From the cell containing the given text, extract its center point as (X, Y) coordinate. 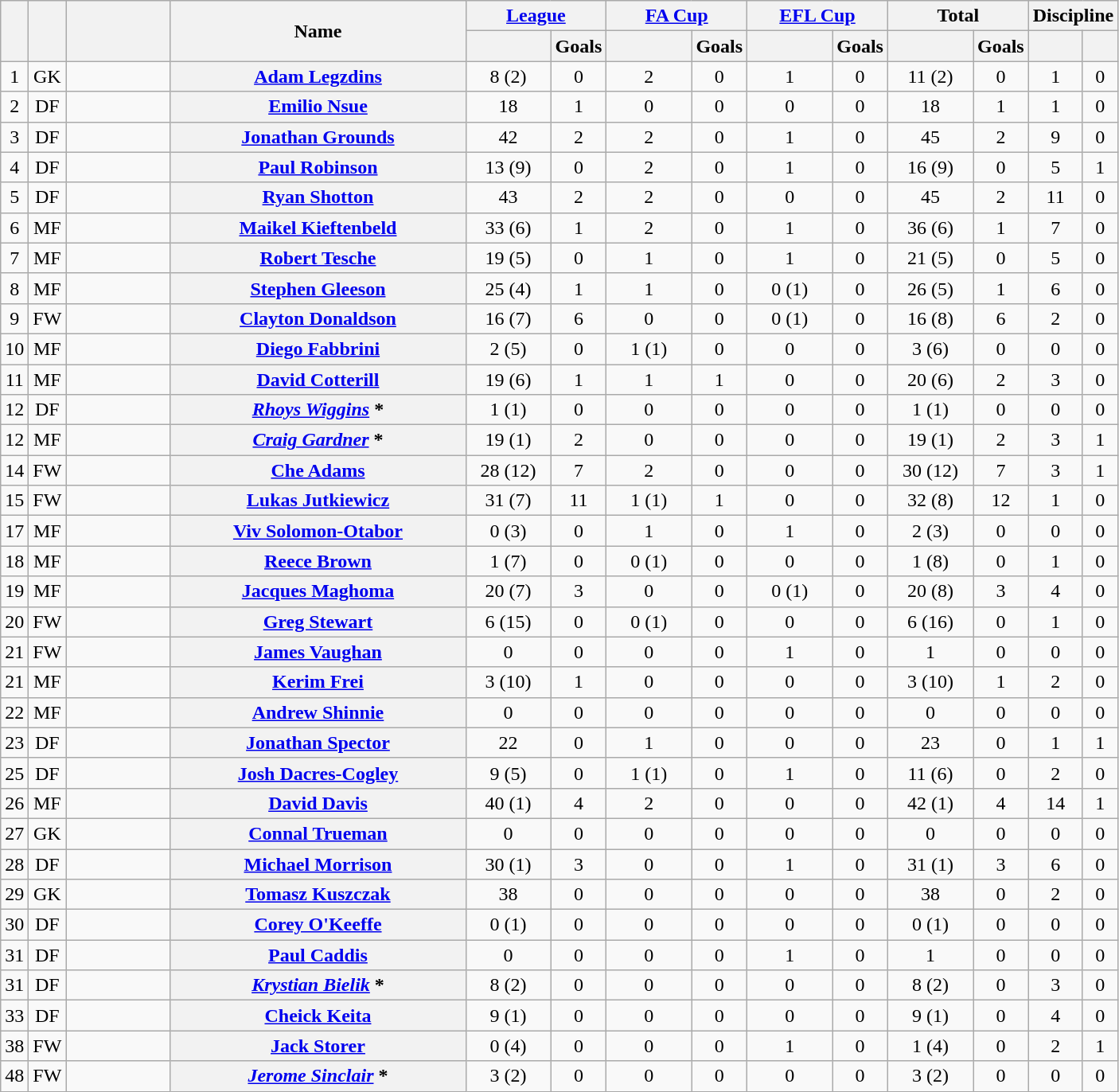
42 (1) (930, 803)
11 (2) (930, 76)
Paul Robinson (318, 167)
33 (14, 1016)
Craig Gardner * (318, 440)
16 (9) (930, 167)
Name (318, 31)
2 (5) (508, 349)
30 (1) (508, 864)
32 (8) (930, 501)
36 (6) (930, 228)
0 (4) (508, 1046)
20 (14, 622)
Clayton Donaldson (318, 318)
16 (7) (508, 318)
48 (14, 1076)
21 (5) (930, 258)
26 (5) (930, 288)
Krystian Bielik * (318, 985)
2 (3) (930, 531)
Maikel Kieftenbeld (318, 228)
Che Adams (318, 470)
42 (508, 137)
0 (3) (508, 531)
13 (9) (508, 167)
31 (7) (508, 501)
Robert Tesche (318, 258)
6 (16) (930, 622)
Cheick Keita (318, 1016)
30 (14, 925)
Rhoys Wiggins * (318, 410)
19 (6) (508, 380)
Adam Legzdins (318, 76)
Josh Dacres-Cogley (318, 773)
40 (1) (508, 803)
Stephen Gleeson (318, 288)
Total (958, 16)
6 (15) (508, 622)
26 (14, 803)
Andrew Shinnie (318, 712)
Jacques Maghoma (318, 591)
10 (14, 349)
Lukas Jutkiewicz (318, 501)
Paul Caddis (318, 955)
19 (5) (508, 258)
Corey O'Keeffe (318, 925)
EFL Cup (818, 16)
Jonathan Spector (318, 743)
Tomasz Kuszczak (318, 895)
Jerome Sinclair * (318, 1076)
20 (6) (930, 380)
Reece Brown (318, 561)
3 (6) (930, 349)
David Cotterill (318, 380)
Diego Fabbrini (318, 349)
Greg Stewart (318, 622)
17 (14, 531)
James Vaughan (318, 652)
27 (14, 833)
Ryan Shotton (318, 197)
25 (4) (508, 288)
David Davis (318, 803)
Jonathan Grounds (318, 137)
11 (6) (930, 773)
FA Cup (676, 16)
33 (6) (508, 228)
9 (5) (508, 773)
20 (7) (508, 591)
25 (14, 773)
Connal Trueman (318, 833)
Jack Storer (318, 1046)
28 (12) (508, 470)
28 (14, 864)
31 (1) (930, 864)
Discipline (1073, 16)
16 (8) (930, 318)
1 (8) (930, 561)
Viv Solomon-Otabor (318, 531)
1 (4) (930, 1046)
20 (8) (930, 591)
15 (14, 501)
1 (7) (508, 561)
League (536, 16)
Kerim Frei (318, 682)
29 (14, 895)
Michael Morrison (318, 864)
30 (12) (930, 470)
8 (14, 288)
19 (14, 591)
43 (508, 197)
Emilio Nsue (318, 107)
